Scan for the cell matching the given text and deliver its [x, y] coordinate at center. 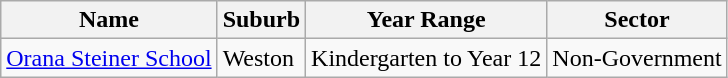
Name [109, 20]
Kindergarten to Year 12 [426, 58]
Non-Government [637, 58]
Orana Steiner School [109, 58]
Suburb [261, 20]
Weston [261, 58]
Sector [637, 20]
Year Range [426, 20]
